Scan for the cell matching the given text and deliver its [x, y] coordinate at center. 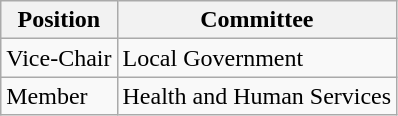
Committee [257, 20]
Member [59, 96]
Position [59, 20]
Vice-Chair [59, 58]
Health and Human Services [257, 96]
Local Government [257, 58]
